Extract the [x, y] coordinate from the center of the cell holding the provided text.  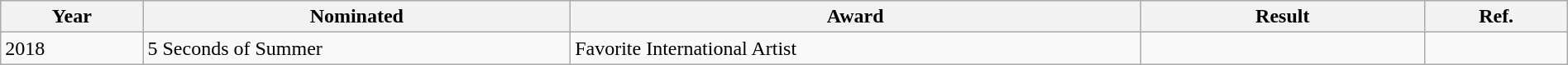
Result [1283, 17]
2018 [72, 48]
5 Seconds of Summer [357, 48]
Nominated [357, 17]
Ref. [1496, 17]
Year [72, 17]
Award [855, 17]
Favorite International Artist [855, 48]
